For the text-containing cell, return its midpoint in (x, y) coordinate format. 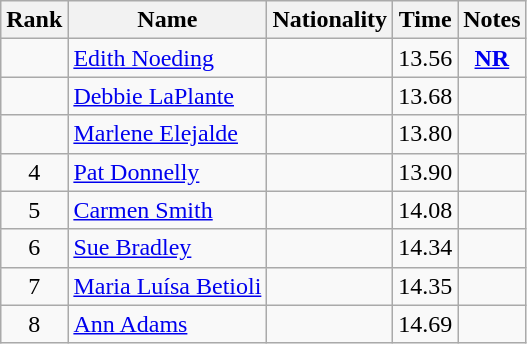
13.80 (426, 134)
Maria Luísa Betioli (168, 286)
13.90 (426, 172)
Pat Donnelly (168, 172)
7 (34, 286)
13.56 (426, 58)
Name (168, 20)
Carmen Smith (168, 210)
Debbie LaPlante (168, 96)
Marlene Elejalde (168, 134)
14.35 (426, 286)
Sue Bradley (168, 248)
Rank (34, 20)
NR (492, 58)
14.08 (426, 210)
5 (34, 210)
Notes (492, 20)
Time (426, 20)
Nationality (330, 20)
Edith Noeding (168, 58)
8 (34, 324)
14.69 (426, 324)
4 (34, 172)
Ann Adams (168, 324)
6 (34, 248)
13.68 (426, 96)
14.34 (426, 248)
